Scan for the cell matching the given text and deliver its [X, Y] coordinate at center. 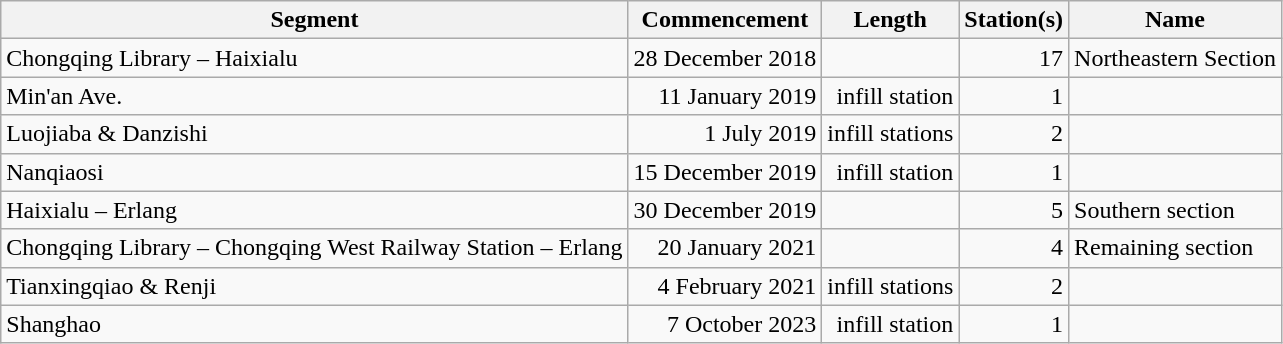
7 October 2023 [725, 324]
Station(s) [1014, 20]
Min'an Ave. [314, 96]
Northeastern Section [1176, 58]
4 February 2021 [725, 286]
Tianxingqiao & Renji [314, 286]
17 [1014, 58]
28 December 2018 [725, 58]
1 July 2019 [725, 134]
Commencement [725, 20]
11 January 2019 [725, 96]
Southern section [1176, 210]
Name [1176, 20]
Chongqing Library – Haixialu [314, 58]
Remaining section [1176, 248]
Haixialu – Erlang [314, 210]
4 [1014, 248]
5 [1014, 210]
15 December 2019 [725, 172]
Chongqing Library – Chongqing West Railway Station – Erlang [314, 248]
Shanghao [314, 324]
30 December 2019 [725, 210]
Length [890, 20]
Luojiaba & Danzishi [314, 134]
Segment [314, 20]
20 January 2021 [725, 248]
Nanqiaosi [314, 172]
